Scan for the cell matching the given text and deliver its [x, y] coordinate at center. 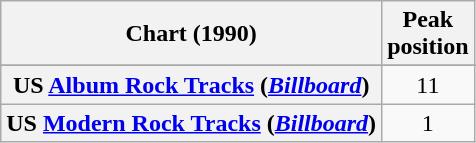
1 [428, 123]
Chart (1990) [192, 34]
US Album Rock Tracks (Billboard) [192, 85]
Peakposition [428, 34]
11 [428, 85]
US Modern Rock Tracks (Billboard) [192, 123]
